Capture the cell that displays the provided text and extract its [X, Y] central coordinate. 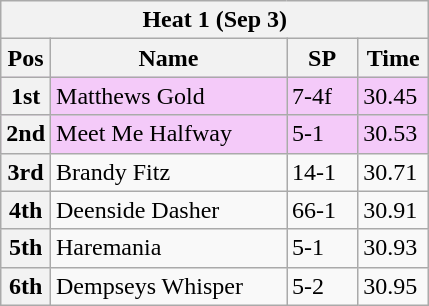
5-2 [322, 286]
30.91 [394, 210]
Meet Me Halfway [169, 134]
2nd [26, 134]
Time [394, 58]
5th [26, 248]
4th [26, 210]
7-4f [322, 96]
Pos [26, 58]
3rd [26, 172]
30.95 [394, 286]
6th [26, 286]
Dempseys Whisper [169, 286]
Heat 1 (Sep 3) [215, 20]
Haremania [169, 248]
14-1 [322, 172]
SP [322, 58]
30.45 [394, 96]
30.71 [394, 172]
Matthews Gold [169, 96]
30.93 [394, 248]
66-1 [322, 210]
1st [26, 96]
Brandy Fitz [169, 172]
Name [169, 58]
Deenside Dasher [169, 210]
30.53 [394, 134]
